Return [x, y] of the center of cell containing provided text 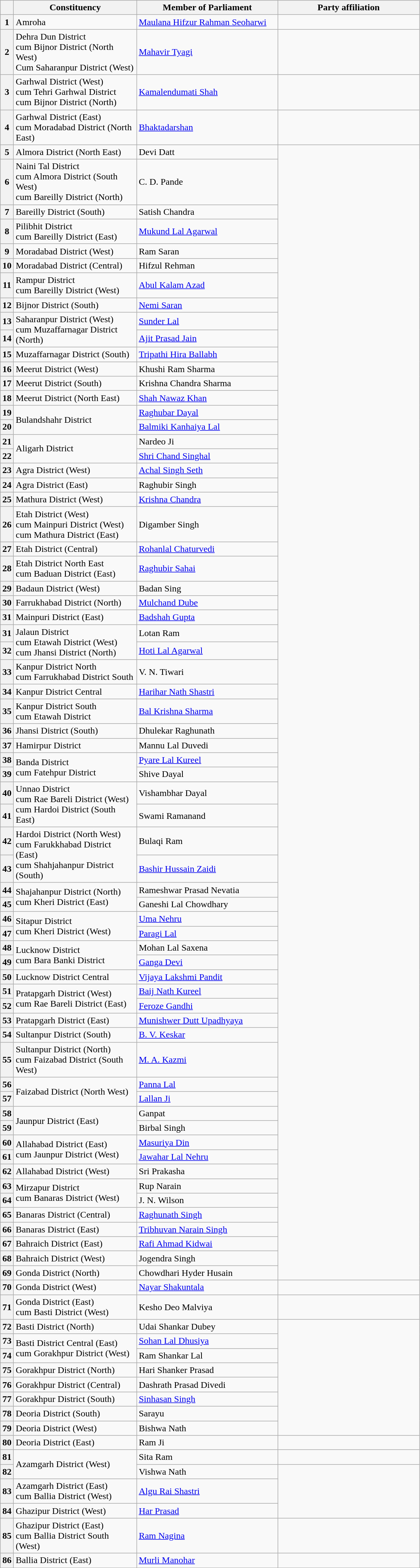
Hifzul Rehman [207, 265]
13 [7, 321]
28 [7, 568]
78 [7, 1413]
84 [7, 1511]
Party affiliation [349, 8]
Pilibhit District cum Bareilly District (East) [75, 232]
Basti District (North) [75, 1327]
Mahavir Tyagi [207, 52]
Garhwal District (East) cum Moradabad District (North East) [75, 127]
Ganeshi Lal Chowdhary [207, 904]
Etah District (Central) [75, 549]
Feroze Gandhi [207, 1006]
Kanpur District South cum Etawah District [75, 711]
Moradabad District (West) [75, 251]
Etah District (West) cum Mainpuri District (West) cum Mathura District (East) [75, 524]
70 [7, 1287]
81 [7, 1457]
Muzaffarnagar District (South) [75, 355]
62 [7, 1171]
10 [7, 265]
Hamirpur District [75, 745]
Naini Tal District cum Almora District (South West) cum Bareilly District (North) [75, 182]
Abul Kalam Azad [207, 285]
68 [7, 1258]
Ajit Prasad Jain [207, 339]
Mirzapur District cum Banaras District (West) [75, 1193]
Baij Nath Kureel [207, 991]
52 [7, 1006]
Kanpur District Central [75, 692]
Raghubir Sahai [207, 568]
Bashir Hussain Zaidi [207, 868]
Mulchand Dube [207, 603]
Udai Shankar Dubey [207, 1327]
39 [7, 774]
26 [7, 524]
86 [7, 1560]
Dhulekar Raghunath [207, 731]
35 [7, 711]
Rup Narain [207, 1186]
Sultanpur District (North) cum Faizabad District (South West) [75, 1060]
Farrukhabad District (North) [75, 603]
Mohan Lal Saxena [207, 948]
Jawahar Lal Nehru [207, 1157]
45 [7, 904]
Saharanpur District (West) cum Muzaffarnagar District (North) [75, 330]
Bijnor District (South) [75, 305]
Nardeo Ji [207, 441]
47 [7, 933]
44 [7, 890]
Nayar Shakuntala [207, 1287]
Mathura District (West) [75, 499]
Sri Prakasha [207, 1171]
Almora District (North East) [75, 152]
Meerut District (South) [75, 384]
1 [7, 22]
Mukund Lal Agarwal [207, 232]
Devi Datt [207, 152]
Tribhuvan Narain Singh [207, 1229]
Bulaqi Ram [207, 841]
Gonda District (West) [75, 1287]
Ghazipur District (East) cum Ballia District South (West) [75, 1536]
Ram Saran [207, 251]
66 [7, 1229]
Raghubar Dayal [207, 412]
Munishwer Dutt Upadhyaya [207, 1020]
Bahraich District (East) [75, 1244]
Ganpat [207, 1113]
Dehra Dun District cum Bijnor District (North West) Cum Saharanpur District (West) [75, 52]
Lallan Ji [207, 1099]
15 [7, 355]
Garhwal District (West) cum Tehri Garhwal District cum Bijnor District (North) [75, 92]
Ghazipur District (West) [75, 1511]
Krishna Chandra [207, 499]
Ganga Devi [207, 962]
49 [7, 962]
Mainpuri District (East) [75, 617]
Ram Ji [207, 1443]
Unnao District cum Rae Bareli District (West) cum Hardoi District (South East) [75, 804]
36 [7, 731]
Achal Singh Seth [207, 470]
Jalaun District cum Etawah District (West) cum Jhansi District (North) [75, 642]
Dashrath Prasad Divedi [207, 1384]
20 [7, 427]
18 [7, 398]
Kanpur District North cum Farrukhabad District South [75, 672]
59 [7, 1128]
Sunder Lal [207, 321]
40 [7, 793]
85 [7, 1536]
16 [7, 369]
Pyare Lal Kureel [207, 760]
74 [7, 1355]
5 [7, 152]
Meerut District (West) [75, 369]
72 [7, 1327]
21 [7, 441]
32 [7, 651]
Hardoi District (North West) cum Farukkhabad District (East) cum Shahjahanpur District (South) [75, 855]
79 [7, 1428]
22 [7, 456]
Vishwa Nath [207, 1472]
Balmiki Kanhaiya Lal [207, 427]
Swami Ramanand [207, 816]
C. D. Pande [207, 182]
Member of Parliament [207, 8]
Sitapur District cum Kheri District (West) [75, 926]
69 [7, 1273]
Sohan Lal Dhusiya [207, 1341]
Allahabad District (East) cum Jaunpur District (West) [75, 1149]
Digamber Singh [207, 524]
25 [7, 499]
65 [7, 1215]
17 [7, 384]
Gorakhpur District (Central) [75, 1384]
71 [7, 1307]
Rafi Ahmad Kidwai [207, 1244]
42 [7, 841]
Murli Manohar [207, 1560]
37 [7, 745]
Uma Nehru [207, 919]
82 [7, 1472]
Bareilly District (South) [75, 212]
61 [7, 1157]
80 [7, 1443]
67 [7, 1244]
Rohanlal Chaturvedi [207, 549]
4 [7, 127]
Amroha [75, 22]
3 [7, 92]
Shive Dayal [207, 774]
Algu Rai Shastri [207, 1491]
Agra District (West) [75, 470]
Deoria District (West) [75, 1428]
51 [7, 991]
Azamgarh District (West) [75, 1464]
M. A. Kazmi [207, 1060]
Satish Chandra [207, 212]
Bishwa Nath [207, 1428]
Constituency [75, 8]
73 [7, 1341]
60 [7, 1142]
Meerut District (North East) [75, 398]
19 [7, 412]
Gonda District (North) [75, 1273]
57 [7, 1099]
Ram Nagina [207, 1536]
9 [7, 251]
14 [7, 339]
Bulandshahr District [75, 420]
Vijaya Lakshmi Pandit [207, 977]
Raghubir Singh [207, 485]
Birbal Singh [207, 1128]
Banda District cum Fatehpur District [75, 767]
Sultanpur District (South) [75, 1035]
Deoria District (South) [75, 1413]
Lucknow District Central [75, 977]
Nemi Saran [207, 305]
46 [7, 919]
Lucknow District cum Bara Banki District [75, 955]
Banaras District (Central) [75, 1215]
24 [7, 485]
Lotan Ram [207, 633]
Pratapgarh District (West) cum Rae Bareli District (East) [75, 999]
Faizabad District (North West) [75, 1092]
Jogendra Singh [207, 1258]
48 [7, 948]
Shri Chand Singhal [207, 456]
Bhaktadarshan [207, 127]
Sita Ram [207, 1457]
56 [7, 1084]
Sinhasan Singh [207, 1399]
23 [7, 470]
Jaunpur District (East) [75, 1120]
Etah District North East cum Baduan District (East) [75, 568]
Masuriya Din [207, 1142]
Tripathi Hira Ballabh [207, 355]
B. V. Keskar [207, 1035]
27 [7, 549]
Kamalendumati Shah [207, 92]
63 [7, 1186]
8 [7, 232]
64 [7, 1200]
V. N. Tiwari [207, 672]
Shajahanpur District (North) cum Kheri District (East) [75, 897]
Allahabad District (West) [75, 1171]
J. N. Wilson [207, 1200]
Ballia District (East) [75, 1560]
Raghunath Singh [207, 1215]
Paragi Lal [207, 933]
76 [7, 1384]
Kesho Deo Malviya [207, 1307]
Sarayu [207, 1413]
Pratapgarh District (East) [75, 1020]
75 [7, 1370]
6 [7, 182]
Banaras District (East) [75, 1229]
Har Prasad [207, 1511]
50 [7, 977]
58 [7, 1113]
Moradabad District (Central) [75, 265]
Badaun District (West) [75, 588]
Hoti Lal Agarwal [207, 651]
Rameshwar Prasad Nevatia [207, 890]
Mannu Lal Duvedi [207, 745]
53 [7, 1020]
Deoria District (East) [75, 1443]
Vishambhar Dayal [207, 793]
34 [7, 692]
Jhansi District (South) [75, 731]
41 [7, 816]
Badan Sing [207, 588]
Bahraich District (West) [75, 1258]
Aligarh District [75, 449]
Harihar Nath Shastri [207, 692]
Chowdhari Hyder Husain [207, 1273]
Gorakhpur District (South) [75, 1399]
33 [7, 672]
Shah Nawaz Khan [207, 398]
55 [7, 1060]
12 [7, 305]
Agra District (East) [75, 485]
Panna Lal [207, 1084]
Bal Krishna Sharma [207, 711]
Hari Shanker Prasad [207, 1370]
2 [7, 52]
Khushi Ram Sharma [207, 369]
77 [7, 1399]
83 [7, 1491]
7 [7, 212]
Ram Shankar Lal [207, 1355]
38 [7, 760]
Basti District Central (East) cum Gorakhpur District (West) [75, 1348]
Maulana Hifzur Rahman Seoharwi [207, 22]
54 [7, 1035]
11 [7, 285]
Azamgarh District (East) cum Ballia District (West) [75, 1491]
Badshah Gupta [207, 617]
43 [7, 868]
29 [7, 588]
Krishna Chandra Sharma [207, 384]
Rampur District cum Bareilly District (West) [75, 285]
Gorakhpur District (North) [75, 1370]
30 [7, 603]
Gonda District (East) cum Basti District (West) [75, 1307]
